Search for the cell housing the specified text and yield its (X, Y) center coordinate. 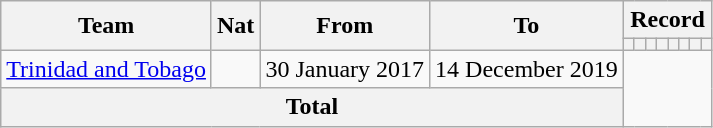
30 January 2017 (345, 69)
Record (667, 20)
From (345, 26)
Trinidad and Tobago (106, 69)
Total (312, 107)
Team (106, 26)
To (527, 26)
14 December 2019 (527, 69)
Nat (235, 26)
